Output the [X, Y] coordinate of the center of the cell containing the given text.  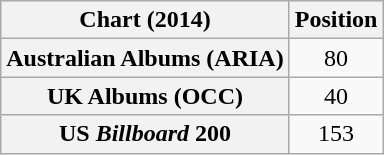
80 [336, 58]
40 [336, 96]
UK Albums (OCC) [145, 96]
US Billboard 200 [145, 134]
153 [336, 134]
Chart (2014) [145, 20]
Position [336, 20]
Australian Albums (ARIA) [145, 58]
